Pinpoint the cell where the given text exists, returning its [x, y] midpoint coordinate. 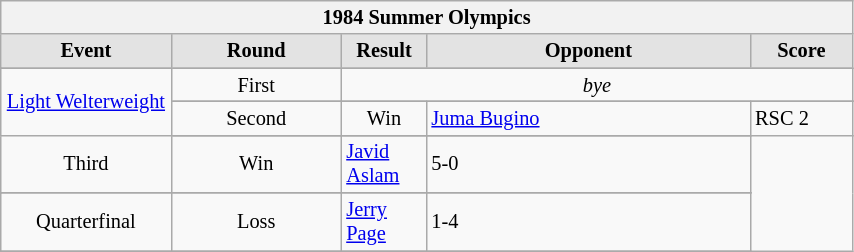
First [256, 85]
Result [384, 51]
1984 Summer Olympics [427, 17]
Jerry Page [384, 222]
Second [256, 118]
1-4 [589, 222]
Light Welterweight [86, 102]
Third [86, 164]
RSC 2 [801, 118]
Opponent [589, 51]
bye [596, 85]
Juma Bugino [589, 118]
Score [801, 51]
Quarterfinal [86, 222]
Loss [256, 222]
Event [86, 51]
Round [256, 51]
Javid Aslam [384, 164]
5-0 [589, 164]
